Provide the (x, y) coordinate of the cell's center where the given text is located.  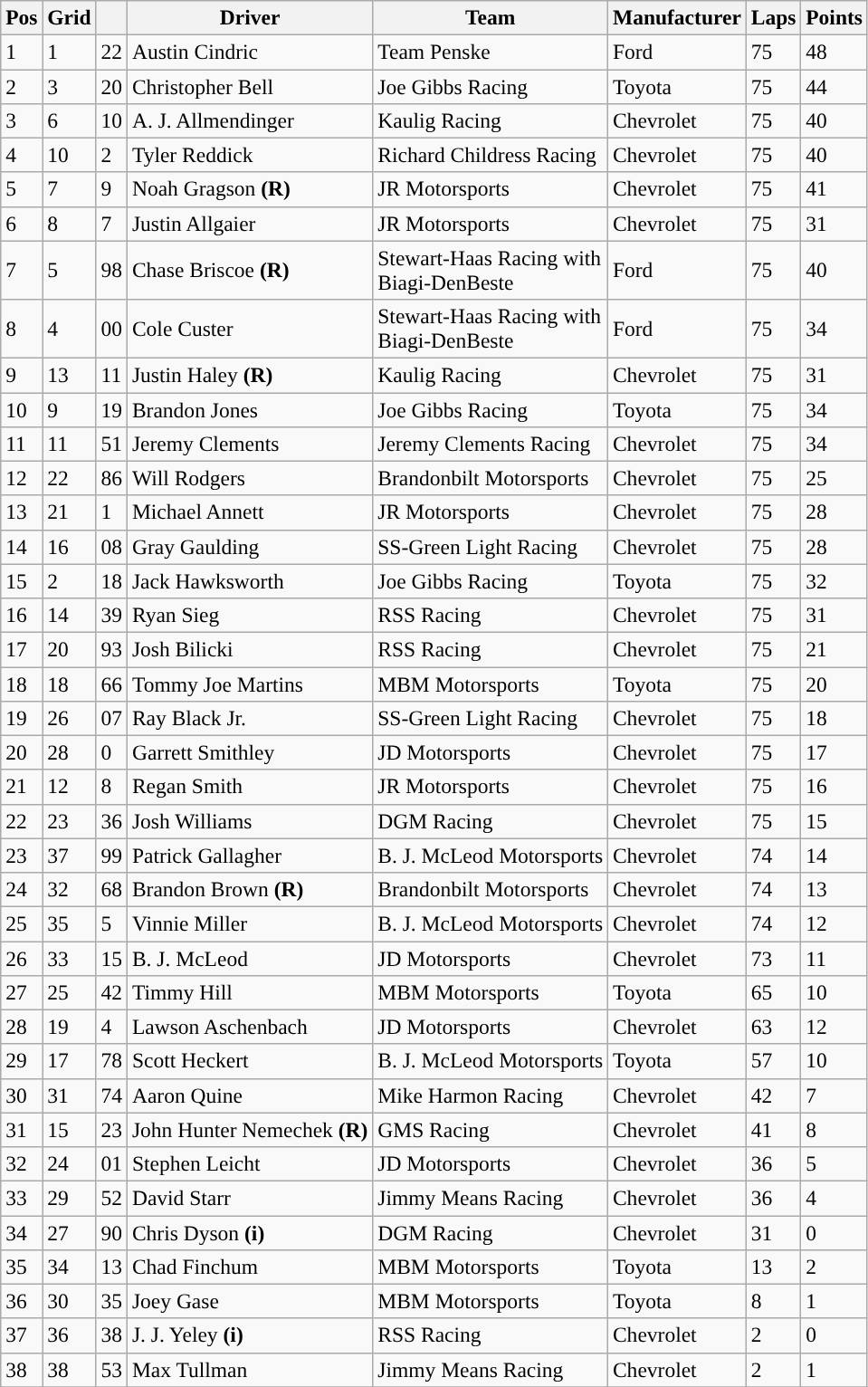
B. J. McLeod (250, 958)
66 (111, 684)
Austin Cindric (250, 52)
Lawson Aschenbach (250, 1027)
Josh Bilicki (250, 649)
Driver (250, 17)
63 (773, 1027)
Tommy Joe Martins (250, 684)
Justin Haley (R) (250, 375)
98 (111, 270)
01 (111, 1163)
65 (773, 992)
David Starr (250, 1198)
Aaron Quine (250, 1095)
39 (111, 615)
Team (491, 17)
Points (835, 17)
68 (111, 889)
Will Rodgers (250, 478)
Regan Smith (250, 787)
44 (835, 86)
90 (111, 1232)
73 (773, 958)
Patrick Gallagher (250, 856)
Brandon Jones (250, 409)
Jeremy Clements Racing (491, 444)
Gray Gaulding (250, 547)
GMS Racing (491, 1130)
Brandon Brown (R) (250, 889)
Chris Dyson (i) (250, 1232)
Justin Allgaier (250, 224)
93 (111, 649)
Max Tullman (250, 1370)
08 (111, 547)
Mike Harmon Racing (491, 1095)
Josh Williams (250, 821)
Ray Black Jr. (250, 718)
Ryan Sieg (250, 615)
Vinnie Miller (250, 923)
57 (773, 1061)
Grid (69, 17)
Jack Hawksworth (250, 581)
51 (111, 444)
Cole Custer (250, 328)
Michael Annett (250, 512)
A. J. Allmendinger (250, 120)
Tyler Reddick (250, 155)
Jeremy Clements (250, 444)
Joey Gase (250, 1301)
Garrett Smithley (250, 752)
Pos (22, 17)
Christopher Bell (250, 86)
Noah Gragson (R) (250, 189)
99 (111, 856)
John Hunter Nemechek (R) (250, 1130)
Chad Finchum (250, 1267)
Stephen Leicht (250, 1163)
53 (111, 1370)
Team Penske (491, 52)
Scott Heckert (250, 1061)
Manufacturer (677, 17)
Laps (773, 17)
52 (111, 1198)
78 (111, 1061)
Timmy Hill (250, 992)
J. J. Yeley (i) (250, 1335)
Richard Childress Racing (491, 155)
86 (111, 478)
Chase Briscoe (R) (250, 270)
00 (111, 328)
48 (835, 52)
07 (111, 718)
